Detect which cell encompasses the target text, then output its (x, y) center coordinate. 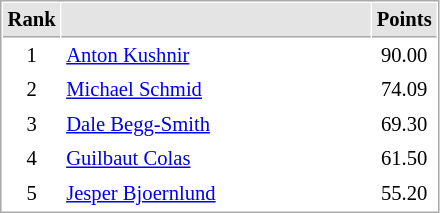
Dale Begg-Smith (216, 124)
69.30 (404, 124)
Anton Kushnir (216, 56)
3 (32, 124)
4 (32, 158)
Jesper Bjoernlund (216, 194)
1 (32, 56)
Guilbaut Colas (216, 158)
5 (32, 194)
2 (32, 90)
Points (404, 20)
55.20 (404, 194)
Rank (32, 20)
74.09 (404, 90)
61.50 (404, 158)
Michael Schmid (216, 90)
90.00 (404, 56)
